Pinpoint the cell where the given text exists, returning its (x, y) midpoint coordinate. 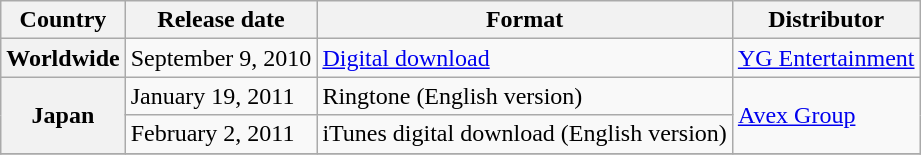
YG Entertainment (826, 58)
Country (63, 20)
iTunes digital download (English version) (525, 134)
Format (525, 20)
Digital download (525, 58)
Release date (221, 20)
Avex Group (826, 115)
Worldwide (63, 58)
Japan (63, 115)
February 2, 2011 (221, 134)
Ringtone (English version) (525, 96)
January 19, 2011 (221, 96)
September 9, 2010 (221, 58)
Distributor (826, 20)
